Capture the cell that displays the provided text and extract its (X, Y) central coordinate. 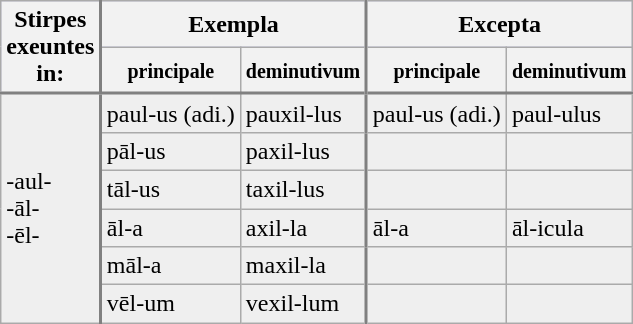
taxil-lus (303, 189)
paxil-lus (303, 151)
axil-la (303, 227)
pauxil-lus (303, 114)
tāl-us (171, 189)
-aul--āl--ēl- (51, 208)
vexil-lum (303, 304)
Stirpes exeuntes in: (51, 48)
paul-ulus (568, 114)
maxil-la (303, 266)
āl-icula (568, 227)
pāl-us (171, 151)
māl-a (171, 266)
Excepta (500, 24)
vēl-um (171, 304)
Exempla (234, 24)
